Return the (X, Y) coordinate for the center point of the cell that contains the specified text.  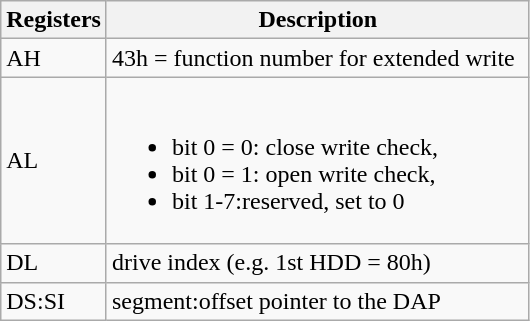
43h = function number for extended write (318, 58)
AL (54, 160)
AH (54, 58)
drive index (e.g. 1st HDD = 80h) (318, 263)
DS:SI (54, 301)
bit 0 = 0: close write check,bit 0 = 1: open write check,bit 1-7:reserved, set to 0 (318, 160)
DL (54, 263)
Description (318, 20)
segment:offset pointer to the DAP (318, 301)
Registers (54, 20)
